From the cell containing the given text, extract its center point as [X, Y] coordinate. 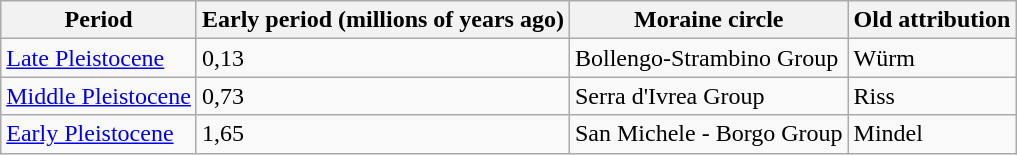
Early Pleistocene [99, 134]
Riss [932, 96]
Late Pleistocene [99, 58]
San Michele - Borgo Group [708, 134]
0,13 [382, 58]
Middle Pleistocene [99, 96]
Bollengo-Strambino Group [708, 58]
Moraine circle [708, 20]
Period [99, 20]
Mindel [932, 134]
1,65 [382, 134]
Serra d'Ivrea Group [708, 96]
Old attribution [932, 20]
0,73 [382, 96]
Würm [932, 58]
Early period (millions of years ago) [382, 20]
